Capture the cell that displays the provided text and extract its [X, Y] central coordinate. 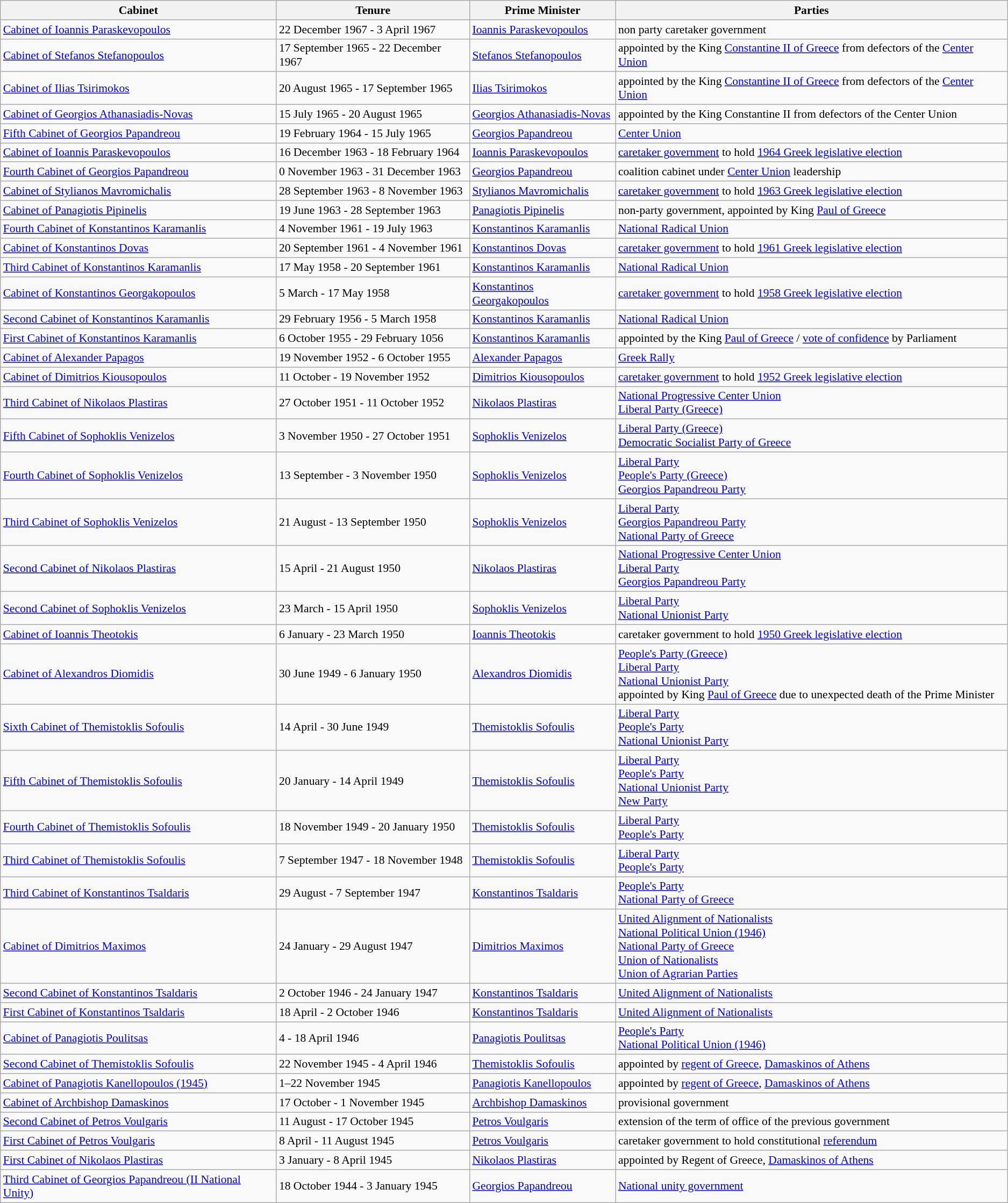
National unity government [812, 1186]
8 April - 11 August 1945 [373, 1141]
Center Union [812, 133]
non-party government, appointed by King Paul of Greece [812, 210]
Fourth Cabinet of Themistoklis Sofoulis [139, 828]
14 April - 30 June 1949 [373, 728]
caretaker government to hold 1950 Greek legislative election [812, 634]
30 June 1949 - 6 January 1950 [373, 674]
7 September 1947 - 18 November 1948 [373, 860]
Dimitrios Kiousopoulos [542, 377]
Fourth Cabinet of Sophoklis Venizelos [139, 475]
Konstantinos Georgakopoulos [542, 293]
20 August 1965 - 17 September 1965 [373, 88]
appointed by the King Paul of Greece / vote of confidence by Parliament [812, 339]
Cabinet of Alexandros Diomidis [139, 674]
Fourth Cabinet of Georgios Papandreou [139, 172]
Panagiotis Pipinelis [542, 210]
Fourth Cabinet of Konstantinos Karamanlis [139, 229]
1–22 November 1945 [373, 1084]
Cabinet of Dimitrios Kiousopoulos [139, 377]
National Progressive Center Union Liberal PartyGeorgios Papandreou Party [812, 569]
Greek Rally [812, 358]
29 August - 7 September 1947 [373, 893]
Cabinet of Panagiotis Kanellopoulos (1945) [139, 1084]
Second Cabinet of Sophoklis Venizelos [139, 608]
Cabinet of Alexander Papagos [139, 358]
Cabinet of Archbishop Damaskinos [139, 1102]
Cabinet of Ilias Tsirimokos [139, 88]
Cabinet of Stylianos Mavromichalis [139, 191]
18 November 1949 - 20 January 1950 [373, 828]
11 August - 17 October 1945 [373, 1122]
Stefanos Stefanopoulos [542, 55]
Georgios Athanasiadis-Novas [542, 114]
24 January - 29 August 1947 [373, 947]
caretaker government to hold 1961 Greek legislative election [812, 248]
People's Party (Greece) Liberal PartyNational Unionist Party appointed by King Paul of Greece due to unexpected death of the Prime Minister [812, 674]
Ioannis Theotokis [542, 634]
caretaker government to hold 1958 Greek legislative election [812, 293]
Liberal Party (Greece) Democratic Socialist Party of Greece [812, 435]
6 October 1955 - 29 February 1056 [373, 339]
First Cabinet of Konstantinos Tsaldaris [139, 1012]
Third Cabinet of Konstantinos Tsaldaris [139, 893]
20 January - 14 April 1949 [373, 781]
28 September 1963 - 8 November 1963 [373, 191]
Cabinet of Georgios Athanasiadis-Novas [139, 114]
People's Party National Party of Greece [812, 893]
17 May 1958 - 20 September 1961 [373, 268]
17 September 1965 - 22 December 1967 [373, 55]
caretaker government to hold 1964 Greek legislative election [812, 153]
29 February 1956 - 5 March 1958 [373, 319]
Liberal Party People's Party National Unionist Party [812, 728]
19 February 1964 - 15 July 1965 [373, 133]
4 - 18 April 1946 [373, 1039]
Cabinet of Panagiotis Pipinelis [139, 210]
Alexandros Diomidis [542, 674]
Cabinet of Dimitrios Maximos [139, 947]
Cabinet of Panagiotis Poulitsas [139, 1039]
22 December 1967 - 3 April 1967 [373, 30]
Third Cabinet of Georgios Papandreou (II National Unity) [139, 1186]
15 July 1965 - 20 August 1965 [373, 114]
15 April - 21 August 1950 [373, 569]
Second Cabinet of Konstantinos Karamanlis [139, 319]
27 October 1951 - 11 October 1952 [373, 403]
United Alignment of Nationalists National Political Union (1946) National Party of Greece Union of Nationalists Union of Agrarian Parties [812, 947]
Liberal Party Georgios Papandreou PartyNational Party of Greece [812, 522]
Third Cabinet of Themistoklis Sofoulis [139, 860]
13 September - 3 November 1950 [373, 475]
17 October - 1 November 1945 [373, 1102]
Ilias Tsirimokos [542, 88]
Fifth Cabinet of Sophoklis Venizelos [139, 435]
16 December 1963 - 18 February 1964 [373, 153]
Dimitrios Maximos [542, 947]
Second Cabinet of Konstantinos Tsaldaris [139, 993]
19 November 1952 - 6 October 1955 [373, 358]
Alexander Papagos [542, 358]
2 October 1946 - 24 January 1947 [373, 993]
19 June 1963 - 28 September 1963 [373, 210]
6 January - 23 March 1950 [373, 634]
Third Cabinet of Sophoklis Venizelos [139, 522]
appointed by Regent of Greece, Damaskinos of Athens [812, 1160]
Konstantinos Dovas [542, 248]
caretaker government to hold 1963 Greek legislative election [812, 191]
Cabinet of Konstantinos Dovas [139, 248]
21 August - 13 September 1950 [373, 522]
3 November 1950 - 27 October 1951 [373, 435]
caretaker government to hold constitutional referendum [812, 1141]
Second Cabinet of Petros Voulgaris [139, 1122]
4 November 1961 - 19 July 1963 [373, 229]
Panagiotis Kanellopoulos [542, 1084]
Fifth Cabinet of Georgios Papandreou [139, 133]
5 March - 17 May 1958 [373, 293]
Liberal Party People's Party National Unionist PartyNew Party [812, 781]
Tenure [373, 10]
First Cabinet of Konstantinos Karamanlis [139, 339]
Archbishop Damaskinos [542, 1102]
3 January - 8 April 1945 [373, 1160]
coalition cabinet under Center Union leadership [812, 172]
caretaker government to hold 1952 Greek legislative election [812, 377]
appointed by the King Constantine II from defectors of the Center Union [812, 114]
National Progressive Center Union Liberal Party (Greece) [812, 403]
Liberal Party People's Party (Greece) Georgios Papandreou Party [812, 475]
20 September 1961 - 4 November 1961 [373, 248]
18 October 1944 - 3 January 1945 [373, 1186]
Second Cabinet of Themistoklis Sofoulis [139, 1064]
Cabinet of Ioannis Theotokis [139, 634]
First Cabinet of Nikolaos Plastiras [139, 1160]
Second Cabinet of Nikolaos Plastiras [139, 569]
extension of the term of office of the previous government [812, 1122]
Parties [812, 10]
Stylianos Mavromichalis [542, 191]
Third Cabinet of Nikolaos Plastiras [139, 403]
People's Party National Political Union (1946) [812, 1039]
non party caretaker government [812, 30]
0 November 1963 - 31 December 1963 [373, 172]
11 October - 19 November 1952 [373, 377]
Prime Minister [542, 10]
Cabinet of Stefanos Stefanopoulos [139, 55]
22 November 1945 - 4 April 1946 [373, 1064]
18 April - 2 October 1946 [373, 1012]
Third Cabinet of Konstantinos Karamanlis [139, 268]
Fifth Cabinet of Themistoklis Sofoulis [139, 781]
Cabinet [139, 10]
Cabinet of Konstantinos Georgakopoulos [139, 293]
Liberal PartyNational Unionist Party [812, 608]
23 March - 15 April 1950 [373, 608]
Panagiotis Poulitsas [542, 1039]
Sixth Cabinet of Themistoklis Sofoulis [139, 728]
provisional government [812, 1102]
First Cabinet of Petros Voulgaris [139, 1141]
